Return [X, Y] of the center of cell containing provided text 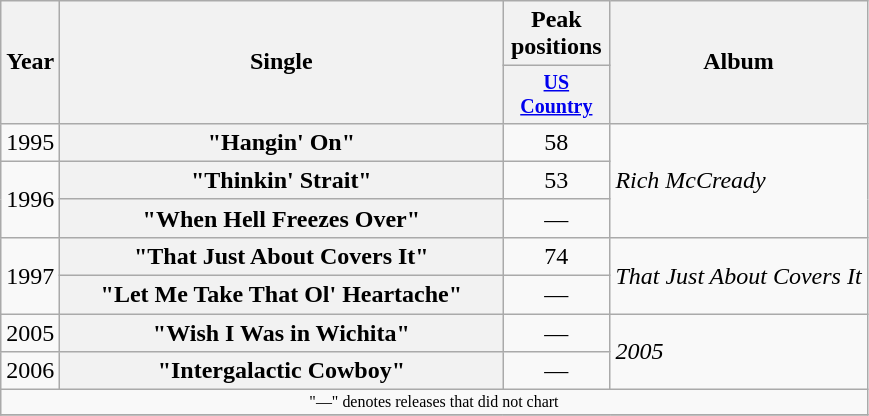
Year [30, 62]
"Thinkin' Strait" [282, 180]
Rich McCready [738, 180]
58 [556, 142]
"Intergalactic Cowboy" [282, 371]
"Hangin' On" [282, 142]
1996 [30, 199]
Peak positions [556, 34]
US Country [556, 94]
That Just About Covers It [738, 275]
"Wish I Was in Wichita" [282, 333]
1995 [30, 142]
2006 [30, 371]
"When Hell Freezes Over" [282, 218]
"That Just About Covers It" [282, 256]
74 [556, 256]
Album [738, 62]
"—" denotes releases that did not chart [434, 402]
"Let Me Take That Ol' Heartache" [282, 295]
Single [282, 62]
1997 [30, 275]
53 [556, 180]
